Return [X, Y] of the center of cell containing provided text 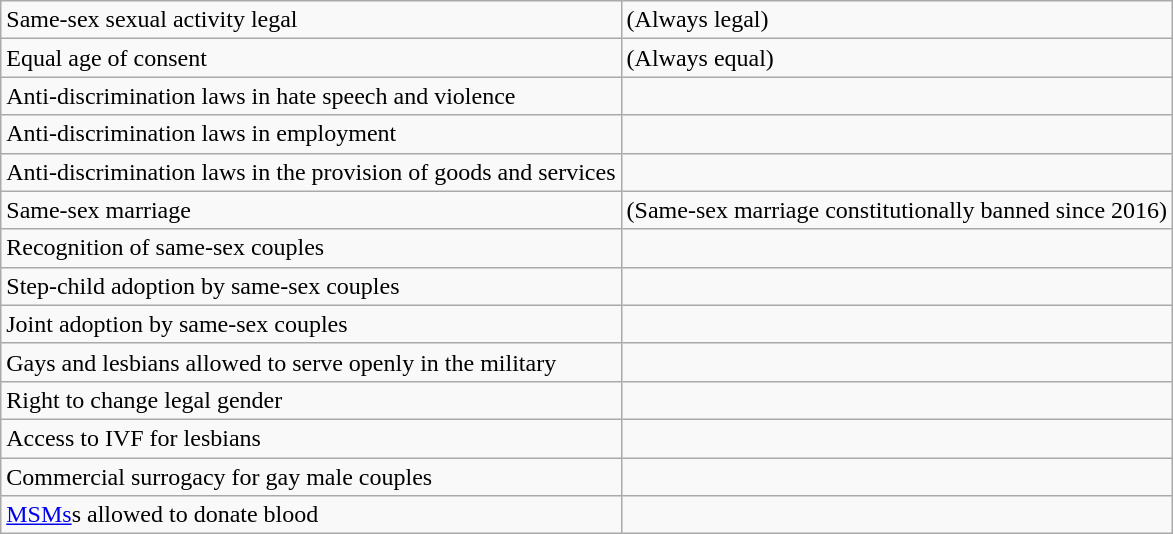
Equal age of consent [311, 58]
Right to change legal gender [311, 400]
Same-sex marriage [311, 210]
Recognition of same-sex couples [311, 248]
Anti-discrimination laws in the provision of goods and services [311, 172]
(Always equal) [897, 58]
Step-child adoption by same-sex couples [311, 286]
Anti-discrimination laws in hate speech and violence [311, 96]
Gays and lesbians allowed to serve openly in the military [311, 362]
Access to IVF for lesbians [311, 438]
Same-sex sexual activity legal [311, 20]
Anti-discrimination laws in employment [311, 134]
Commercial surrogacy for gay male couples [311, 477]
(Always legal) [897, 20]
Joint adoption by same-sex couples [311, 324]
(Same-sex marriage constitutionally banned since 2016) [897, 210]
MSMss allowed to donate blood [311, 515]
